Locate the cell with the specified text and output its (x, y) center coordinate. 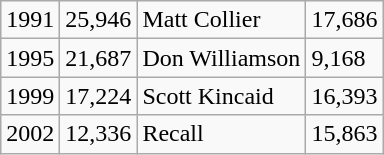
21,687 (98, 58)
1999 (30, 96)
Recall (222, 134)
Matt Collier (222, 20)
Don Williamson (222, 58)
Scott Kincaid (222, 96)
17,686 (344, 20)
9,168 (344, 58)
17,224 (98, 96)
1991 (30, 20)
15,863 (344, 134)
2002 (30, 134)
25,946 (98, 20)
1995 (30, 58)
12,336 (98, 134)
16,393 (344, 96)
